Extract the [x, y] coordinate from the center of the cell holding the provided text.  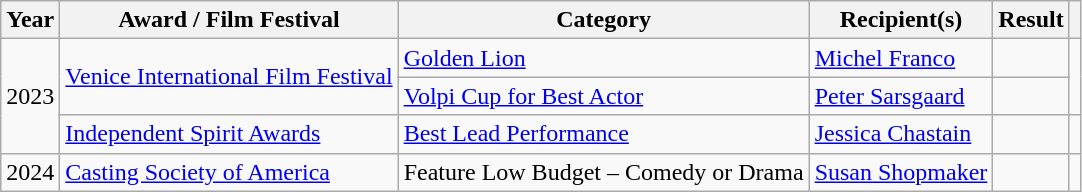
Venice International Film Festival [229, 77]
Casting Society of America [229, 172]
Best Lead Performance [604, 134]
Peter Sarsgaard [901, 96]
Result [1031, 20]
Feature Low Budget – Comedy or Drama [604, 172]
Golden Lion [604, 58]
Year [30, 20]
Michel Franco [901, 58]
Independent Spirit Awards [229, 134]
Award / Film Festival [229, 20]
2023 [30, 96]
Category [604, 20]
Susan Shopmaker [901, 172]
Recipient(s) [901, 20]
Volpi Cup for Best Actor [604, 96]
2024 [30, 172]
Jessica Chastain [901, 134]
